Capture the cell that displays the provided text and extract its (x, y) central coordinate. 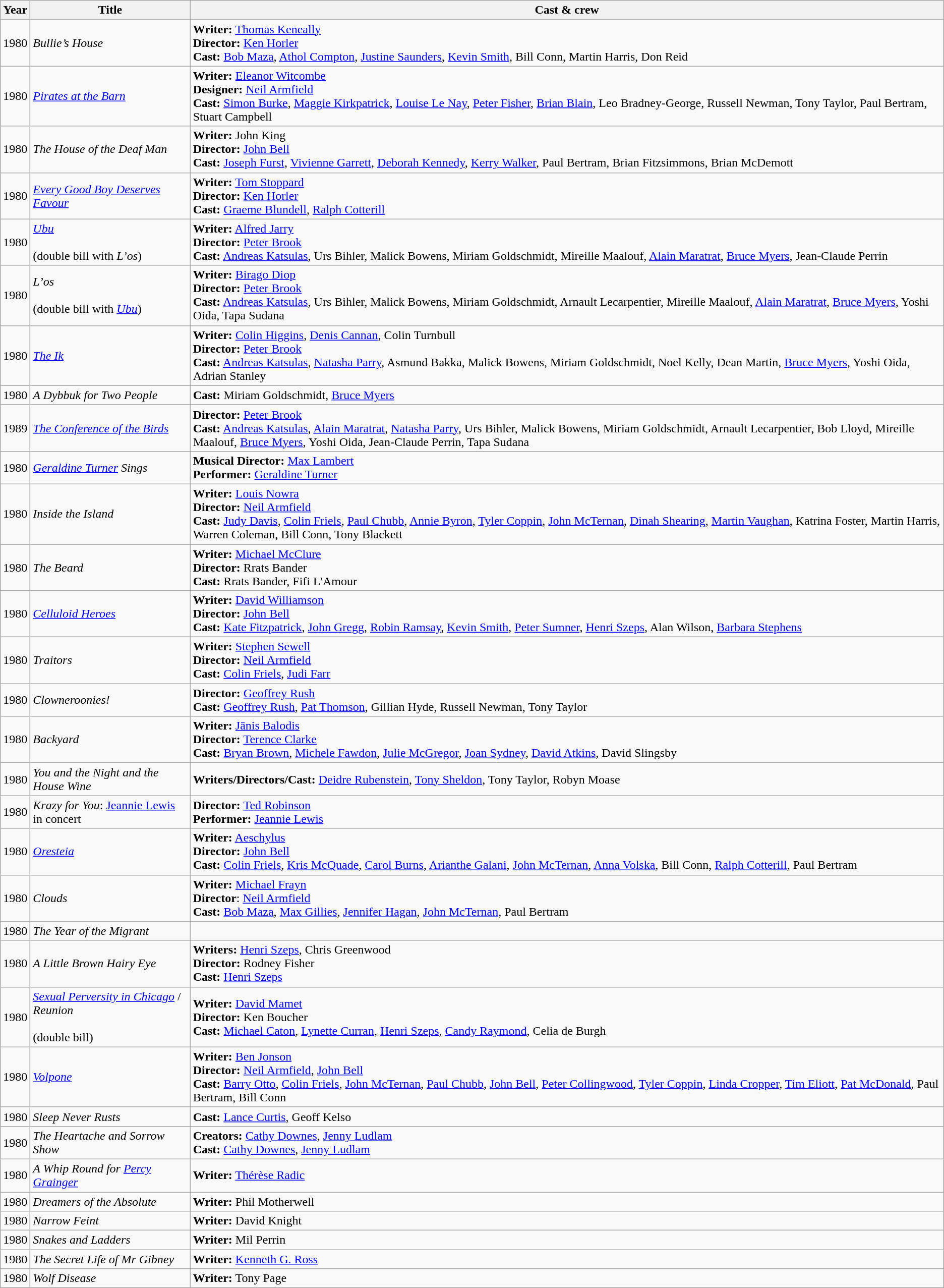
Bullie’s House (110, 43)
Wolf Disease (110, 1278)
Writers: Henri Szeps, Chris GreenwoodDirector: Rodney FisherCast: Henri Szeps (567, 964)
Writer: Michael FraynDirector: Neil ArmfieldCast: Bob Maza, Max Gillies, Jennifer Hagan, John McTernan, Paul Bertram (567, 898)
Pirates at the Barn (110, 96)
Writer: Thérèse Radic (567, 1175)
Sleep Never Rusts (110, 1116)
1989 (15, 428)
Inside the Island (110, 514)
L’os(double bill with Ubu) (110, 296)
The Year of the Migrant (110, 931)
Geraldine Turner Sings (110, 467)
Ubu(double bill with L’os) (110, 242)
Writer: Mil Perrin (567, 1240)
A Dybbuk for Two People (110, 395)
Narrow Feint (110, 1221)
You and the Night and the House Wine (110, 779)
Writer: Tom StoppardDirector: Ken HorlerCast: Graeme Blundell, Ralph Cotterill (567, 196)
The Beard (110, 567)
Year (15, 10)
Oresteia (110, 852)
Title (110, 10)
The Secret Life of Mr Gibney (110, 1259)
Writer: Jānis BalodisDirector: Terence Clarke Cast: Bryan Brown, Michele Fawdon, Julie McGregor, Joan Sydney, David Atkins, David Slingsby (567, 740)
Writer: Tony Page (567, 1278)
Every Good Boy Deserves Favour (110, 196)
Writers/Directors/Cast: Deidre Rubenstein, Tony Sheldon, Tony Taylor, Robyn Moase (567, 779)
Krazy for You: Jeannie Lewis in concert (110, 812)
Backyard (110, 740)
Snakes and Ladders (110, 1240)
Creators: Cathy Downes, Jenny LudlamCast: Cathy Downes, Jenny Ludlam (567, 1142)
Sexual Perversity in Chicago / Reunion(double bill) (110, 1017)
Traitors (110, 660)
Director: Ted RobinsonPerformer: Jeannie Lewis (567, 812)
Cast: Lance Curtis, Geoff Kelso (567, 1116)
A Little Brown Hairy Eye (110, 964)
Volpone (110, 1077)
The Heartache and Sorrow Show (110, 1142)
Writer: David MametDirector: Ken BoucherCast: Michael Caton, Lynette Curran, Henri Szeps, Candy Raymond, Celia de Burgh (567, 1017)
The Ik (110, 355)
Clouds (110, 898)
Director: Geoffrey RushCast: Geoffrey Rush, Pat Thomson, Gillian Hyde, Russell Newman, Tony Taylor (567, 700)
Clowneroonies! (110, 700)
Cast & crew (567, 10)
Cast: Miriam Goldschmidt, Bruce Myers (567, 395)
Writer: Kenneth G. Ross (567, 1259)
A Whip Round for Percy Grainger (110, 1175)
Dreamers of the Absolute (110, 1201)
The Conference of the Birds (110, 428)
Celluloid Heroes (110, 614)
Writer: Stephen SewellDirector: Neil ArmfieldCast: Colin Friels, Judi Farr (567, 660)
Writer: Phil Motherwell (567, 1201)
Musical Director: Max LambertPerformer: Geraldine Turner (567, 467)
Writer: Thomas KeneallyDirector: Ken HorlerCast: Bob Maza, Athol Compton, Justine Saunders, Kevin Smith, Bill Conn, Martin Harris, Don Reid (567, 43)
The House of the Deaf Man (110, 149)
Writer: David Knight (567, 1221)
Writer: Michael McClureDirector: Rrats BanderCast: Rrats Bander, Fifi L'Amour (567, 567)
